Capture the cell that displays the provided text and extract its (x, y) central coordinate. 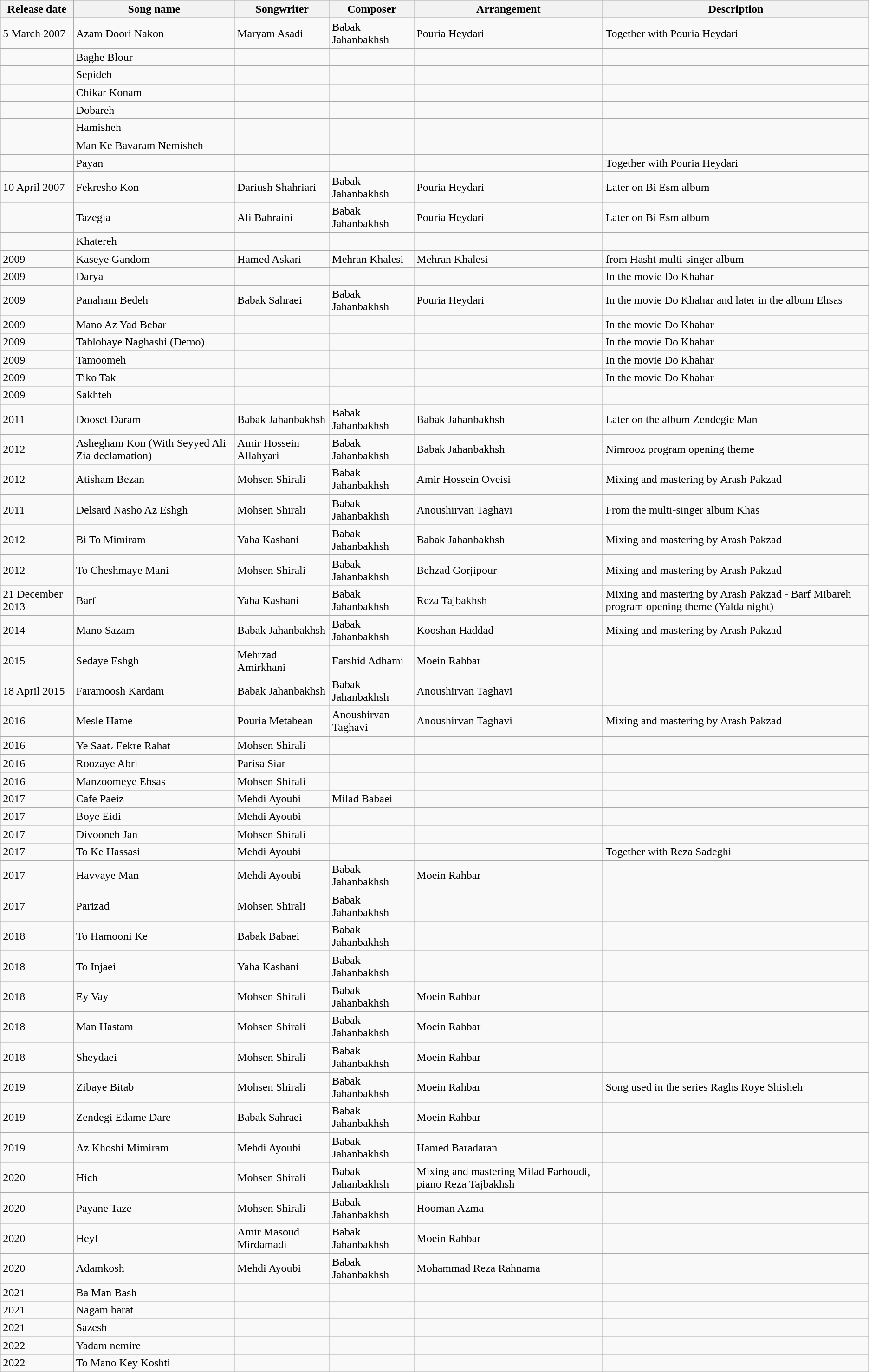
Sazesh (154, 1328)
Mehrzad Amirkhani (282, 660)
Parisa Siar (282, 763)
Mixing and mastering Milad Farhoudi, piano Reza Tajbakhsh (509, 1177)
Nagam barat (154, 1310)
Ali Bahraini (282, 217)
Tablohaye Naghashi (Demo) (154, 342)
from Hasht multi-singer album (736, 259)
Panaham Bedeh (154, 301)
Amir Hossein Allahyari (282, 449)
Sakhteh (154, 395)
Release date (37, 9)
21 December 2013 (37, 600)
Fekresho Kon (154, 187)
To Ke Hassasi (154, 852)
Hamed Baradaran (509, 1148)
2014 (37, 631)
Dooset Daram (154, 419)
Amir Masoud Mirdamadi (282, 1238)
Roozaye Abri (154, 763)
Zibaye Bitab (154, 1087)
To Hamooni Ke (154, 936)
Dariush Shahriari (282, 187)
Hamisheh (154, 128)
Amir Hossein Oveisi (509, 479)
Darya (154, 277)
5 March 2007 (37, 33)
To Injaei (154, 967)
Arrangement (509, 9)
In the movie Do Khahar and later in the album Ehsas (736, 301)
Ey Vay (154, 996)
Adamkosh (154, 1268)
Later on the album Zendegie Man (736, 419)
Maryam Asadi (282, 33)
Reza Tajbakhsh (509, 600)
Boye Eidi (154, 816)
Yadam nemire (154, 1346)
Sepideh (154, 75)
To Cheshmaye Mani (154, 570)
Khatereh (154, 241)
Ashegham Kon (With Seyyed Ali Zia declamation) (154, 449)
Kaseye Gandom (154, 259)
Description (736, 9)
Ye Saat، Fekre Rahat (154, 746)
Barf (154, 600)
Man Hastam (154, 1027)
Tiko Tak (154, 377)
Tamoomeh (154, 360)
Song name (154, 9)
10 April 2007 (37, 187)
Dobareh (154, 110)
Composer (372, 9)
Az Khoshi Mimiram (154, 1148)
Parizad (154, 906)
Ba Man Bash (154, 1292)
Heyf (154, 1238)
18 April 2015 (37, 691)
Song used in the series Raghs Roye Shisheh (736, 1087)
Mesle Hame (154, 722)
Man Ke Bavaram Nemisheh (154, 145)
2015 (37, 660)
Mano Sazam (154, 631)
Payane Taze (154, 1208)
Zendegi Edame Dare (154, 1117)
Behzad Gorjipour (509, 570)
Babak Babaei (282, 936)
Havvaye Man (154, 876)
Kooshan Haddad (509, 631)
Nimrooz program opening theme (736, 449)
Hich (154, 1177)
Mohammad Reza Rahnama (509, 1268)
Cafe Paeiz (154, 799)
Divooneh Jan (154, 834)
Mixing and mastering by Arash Pakzad - Barf Mibareh program opening theme (Yalda night) (736, 600)
Delsard Nasho Az Eshgh (154, 510)
From the multi-singer album Khas (736, 510)
Mano Az Yad Bebar (154, 325)
Atisham Bezan (154, 479)
Manzoomeye Ehsas (154, 781)
Hooman Azma (509, 1208)
Songwriter (282, 9)
Pouria Metabean (282, 722)
Azam Doori Nakon (154, 33)
Hamed Askari (282, 259)
Baghe Blour (154, 57)
Faramoosh Kardam (154, 691)
Bi To Mimiram (154, 540)
Sedaye Eshgh (154, 660)
Farshid Adhami (372, 660)
Sheydaei (154, 1057)
To Mano Key Koshti (154, 1363)
Together with Reza Sadeghi (736, 852)
Tazegia (154, 217)
Milad Babaei (372, 799)
Payan (154, 163)
Chikar Konam (154, 92)
